Scan for the cell matching the given text and deliver its [x, y] coordinate at center. 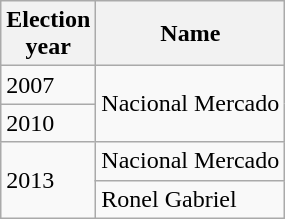
2010 [48, 123]
2007 [48, 85]
Ronel Gabriel [190, 199]
Name [190, 34]
Electionyear [48, 34]
2013 [48, 180]
